Scan for the cell matching the given text and deliver its (x, y) coordinate at center. 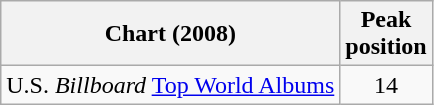
14 (386, 85)
Chart (2008) (170, 34)
U.S. Billboard Top World Albums (170, 85)
Peakposition (386, 34)
